Pinpoint the cell where the given text exists, returning its [X, Y] midpoint coordinate. 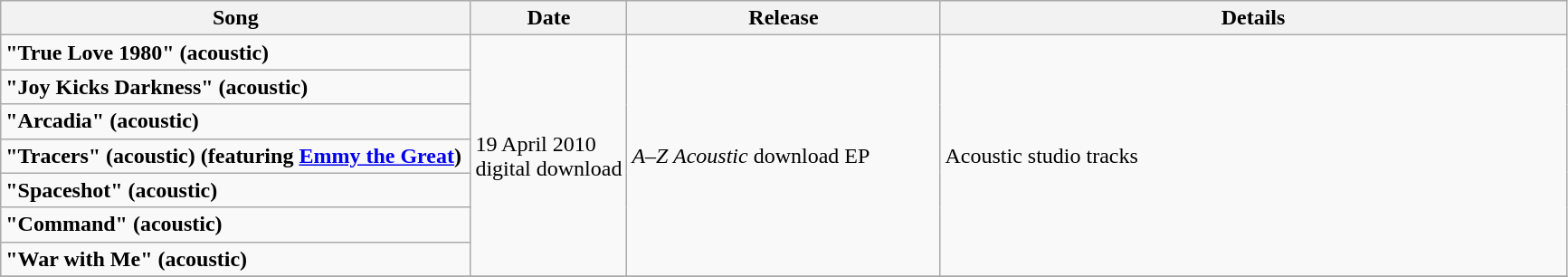
A–Z Acoustic download EP [784, 156]
Song [235, 18]
"War with Me" (acoustic) [235, 259]
"Joy Kicks Darkness" (acoustic) [235, 87]
"Command" (acoustic) [235, 224]
"Arcadia" (acoustic) [235, 121]
Acoustic studio tracks [1253, 156]
"Spaceshot" (acoustic) [235, 190]
Details [1253, 18]
"Tracers" (acoustic) (featuring Emmy the Great) [235, 156]
Release [784, 18]
"True Love 1980" (acoustic) [235, 53]
19 April 2010digital download [548, 156]
Date [548, 18]
